Capture the cell that displays the provided text and extract its [x, y] central coordinate. 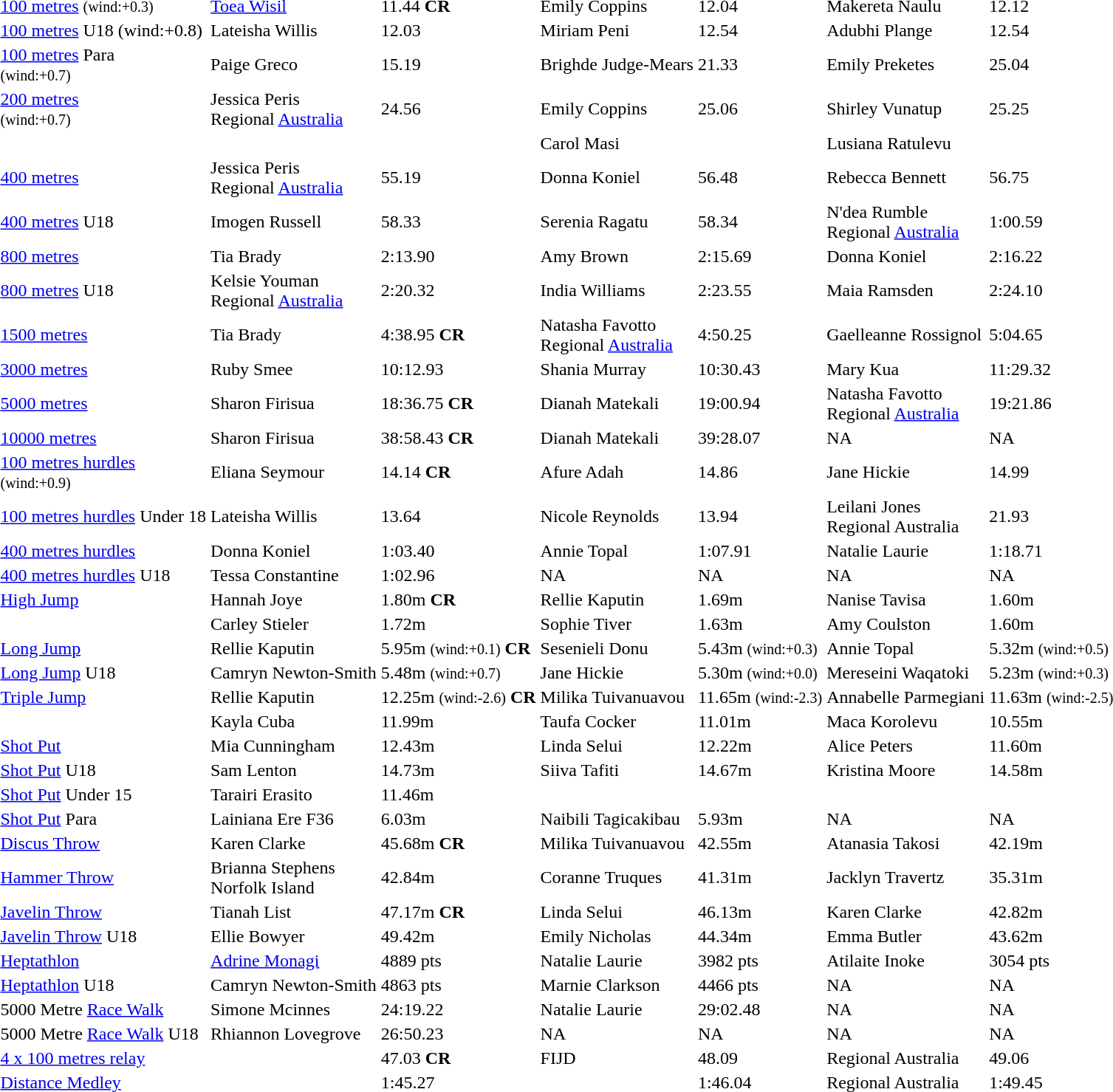
Leilani Jones Regional Australia [905, 517]
Alice Peters [905, 746]
Kelsie Youman Regional Australia [294, 291]
India Williams [617, 291]
Nicole Reynolds [617, 517]
Emma Butler [905, 936]
12.25m (wind:-2.6) CR [458, 697]
4:50.25 [759, 335]
Regional Australia [905, 1058]
4889 pts [458, 961]
5.30m (wind:+0.0) [759, 673]
42.55m [759, 843]
39:28.07 [759, 438]
Eliana Seymour [294, 473]
5.95m (wind:+0.1) CR [458, 648]
26:50.23 [458, 1034]
Tarairi Erasito [294, 794]
1.69m [759, 600]
5.43m (wind:+0.3) [759, 648]
1:02.96 [458, 575]
4:38.95 CR [458, 335]
14.67m [759, 770]
19:00.94 [759, 403]
1:07.91 [759, 551]
Mary Kua [905, 369]
Coranne Truques [617, 877]
Lusiana Ratulevu [905, 143]
FIJD [617, 1058]
Mereseini Waqatoki [905, 673]
44.34m [759, 936]
Emily Coppins [617, 109]
Tianah List [294, 912]
2:13.90 [458, 256]
2:20.32 [458, 291]
1.80m CR [458, 600]
38:58.43 CR [458, 438]
1.63m [759, 624]
25.06 [759, 109]
Sesenieli Donu [617, 648]
11.01m [759, 721]
6.03m [458, 819]
N'dea Rumble Regional Australia [905, 222]
Kayla Cuba [294, 721]
Ellie Bowyer [294, 936]
Serenia Ragatu [617, 222]
Atanasia Takosi [905, 843]
1:03.40 [458, 551]
4863 pts [458, 985]
Rebecca Bennett [905, 177]
14.73m [458, 770]
42.84m [458, 877]
Emily Preketes [905, 65]
Atilaite Inoke [905, 961]
Afure Adah [617, 473]
3982 pts [759, 961]
Siiva Tafiti [617, 770]
Carley Stieler [294, 624]
45.68m CR [458, 843]
Amy Coulston [905, 624]
13.64 [458, 517]
10:12.93 [458, 369]
Kristina Moore [905, 770]
Naibili Tagicakibau [617, 819]
Ruby Smee [294, 369]
Hannah Joye [294, 600]
Imogen Russell [294, 222]
Carol Masi [617, 143]
Miriam Peni [617, 30]
Maca Korolevu [905, 721]
24:19.22 [458, 1009]
48.09 [759, 1058]
Brighde Judge-Mears [617, 65]
41.31m [759, 877]
29:02.48 [759, 1009]
11.46m [458, 794]
5.48m (wind:+0.7) [458, 673]
Lainiana Ere F36 [294, 819]
Emily Nicholas [617, 936]
21.33 [759, 65]
Sophie Tiver [617, 624]
12.43m [458, 746]
10:30.43 [759, 369]
2:23.55 [759, 291]
Tessa Constantine [294, 575]
15.19 [458, 65]
47.17m CR [458, 912]
Gaelleanne Rossignol [905, 335]
12.22m [759, 746]
Paige Greco [294, 65]
47.03 CR [458, 1058]
49.42m [458, 936]
13.94 [759, 517]
Shirley Vunatup [905, 109]
56.48 [759, 177]
Nanise Tavisa [905, 600]
24.56 [458, 109]
14.14 CR [458, 473]
58.33 [458, 222]
55.19 [458, 177]
Taufa Cocker [617, 721]
4466 pts [759, 985]
58.34 [759, 222]
Adrine Monagi [294, 961]
Amy Brown [617, 256]
Simone Mcinnes [294, 1009]
14.86 [759, 473]
5.93m [759, 819]
12.03 [458, 30]
Jacklyn Travertz [905, 877]
Sam Lenton [294, 770]
Brianna Stephens Norfolk Island [294, 877]
Annabelle Parmegiani [905, 697]
46.13m [759, 912]
Marnie Clarkson [617, 985]
Mia Cunningham [294, 746]
2:15.69 [759, 256]
11.65m (wind:-2.3) [759, 697]
Rhiannon Lovegrove [294, 1034]
Adubhi Plange [905, 30]
Shania Murray [617, 369]
11.99m [458, 721]
18:36.75 CR [458, 403]
12.54 [759, 30]
1.72m [458, 624]
Maia Ramsden [905, 291]
